Search for the cell housing the specified text and yield its [x, y] center coordinate. 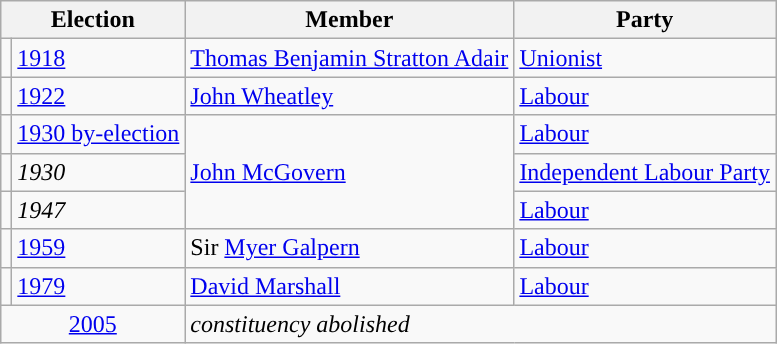
1930 by-election [98, 134]
David Marshall [350, 286]
Thomas Benjamin Stratton Adair [350, 58]
Party [645, 20]
1979 [98, 286]
1922 [98, 96]
Member [350, 20]
1918 [98, 58]
1947 [98, 210]
Unionist [645, 58]
Independent Labour Party [645, 172]
Sir Myer Galpern [350, 248]
Election [93, 20]
John Wheatley [350, 96]
1959 [98, 248]
2005 [93, 324]
constituency abolished [480, 324]
1930 [98, 172]
John McGovern [350, 172]
